Extract the (X, Y) coordinate from the center of the cell holding the provided text.  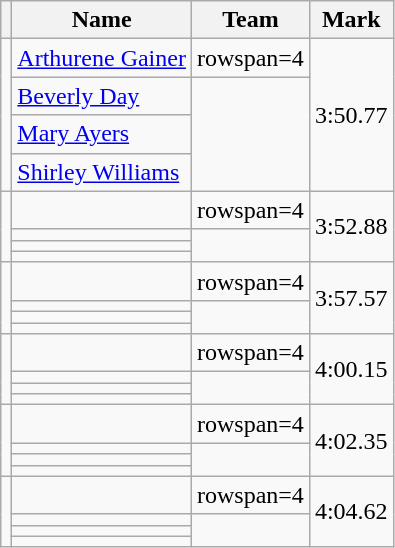
Arthurene Gainer (102, 58)
4:02.35 (351, 440)
3:52.88 (351, 226)
Name (102, 20)
Mary Ayers (102, 134)
Team (250, 20)
Shirley Williams (102, 172)
4:04.62 (351, 512)
Mark (351, 20)
3:57.57 (351, 298)
3:50.77 (351, 115)
4:00.15 (351, 370)
Beverly Day (102, 96)
